Find where the given text appears and provide that cell's center as [x, y] coordinate. 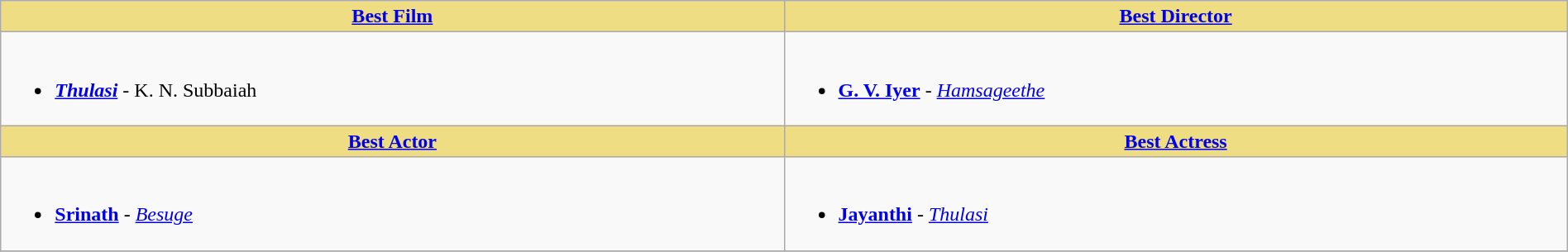
Best Actor [392, 141]
G. V. Iyer - Hamsageethe [1176, 79]
Thulasi - K. N. Subbaiah [392, 79]
Srinath - Besuge [392, 203]
Best Director [1176, 17]
Jayanthi - Thulasi [1176, 203]
Best Film [392, 17]
Best Actress [1176, 141]
